Output the (x, y) coordinate of the center of the cell containing the given text.  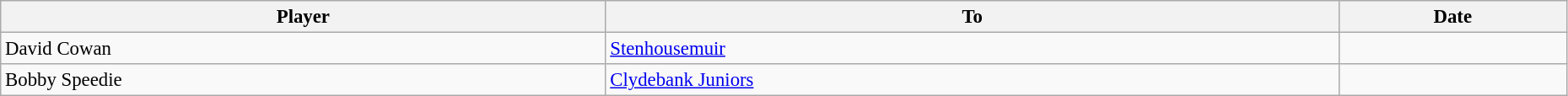
Date (1452, 17)
David Cowan (304, 49)
To (972, 17)
Stenhousemuir (972, 49)
Bobby Speedie (304, 80)
Clydebank Juniors (972, 80)
Player (304, 17)
